Return (X, Y) of the center of cell containing provided text 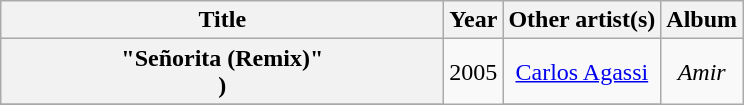
Amir (702, 72)
Year (474, 20)
Other artist(s) (582, 20)
2005 (474, 72)
Album (702, 20)
"Señorita (Remix)") (222, 72)
Title (222, 20)
Carlos Agassi (582, 72)
